Output the [X, Y] coordinate of the center of the cell containing the given text.  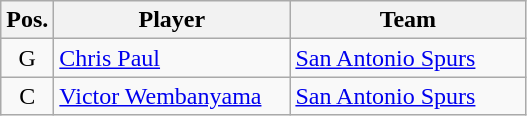
Victor Wembanyama [172, 96]
G [28, 58]
Player [172, 20]
Team [408, 20]
Chris Paul [172, 58]
Pos. [28, 20]
C [28, 96]
